Pinpoint the cell where the given text exists, returning its (x, y) midpoint coordinate. 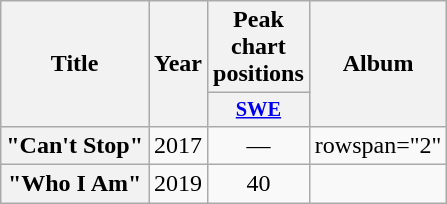
2017 (178, 145)
SWE (259, 110)
rowspan="2" (378, 145)
Year (178, 64)
40 (259, 184)
Title (75, 64)
"Can't Stop" (75, 145)
"Who I Am" (75, 184)
Album (378, 64)
— (259, 145)
Peak chart positions (259, 47)
2019 (178, 184)
